Detect which cell encompasses the target text, then output its [X, Y] center coordinate. 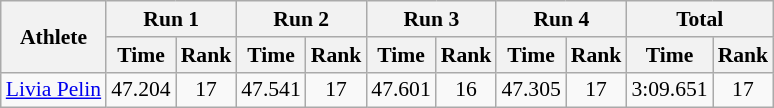
47.305 [530, 90]
Run 4 [561, 19]
Run 3 [431, 19]
47.204 [140, 90]
Athlete [54, 36]
3:09.651 [669, 90]
Run 1 [171, 19]
16 [466, 90]
Livia Pelin [54, 90]
47.601 [400, 90]
Total [700, 19]
Run 2 [301, 19]
47.541 [270, 90]
